Extract the (x, y) coordinate from the center of the cell holding the provided text.  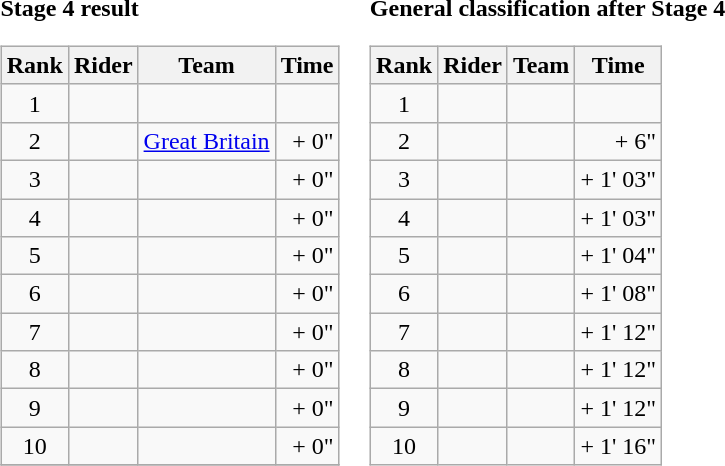
+ 1' 16" (618, 446)
Great Britain (206, 141)
+ 1' 04" (618, 256)
+ 1' 08" (618, 294)
+ 6" (618, 141)
